Scan for the cell matching the given text and deliver its (x, y) coordinate at center. 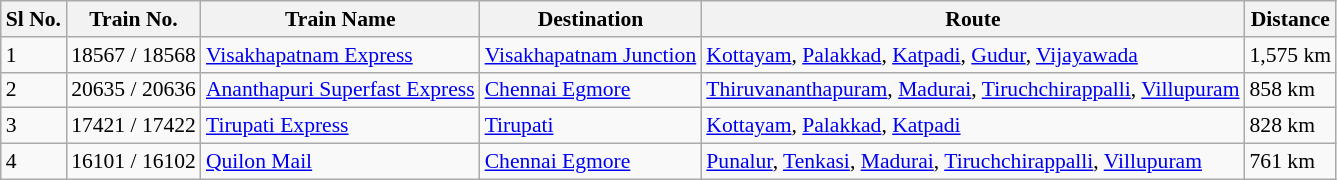
20635 / 20636 (134, 90)
Quilon Mail (340, 162)
18567 / 18568 (134, 55)
16101 / 16102 (134, 162)
Tirupati (591, 126)
858 km (1291, 90)
Thiruvananthapuram, Madurai, Tiruchchirappalli, Villupuram (972, 90)
Visakhapatnam Junction (591, 55)
Kottayam, Palakkad, Katpadi, Gudur, Vijayawada (972, 55)
3 (34, 126)
1,575 km (1291, 55)
2 (34, 90)
Sl No. (34, 19)
Kottayam, Palakkad, Katpadi (972, 126)
761 km (1291, 162)
Destination (591, 19)
828 km (1291, 126)
1 (34, 55)
Tirupati Express (340, 126)
17421 / 17422 (134, 126)
Train No. (134, 19)
Punalur, Tenkasi, Madurai, Tiruchchirappalli, Villupuram (972, 162)
Train Name (340, 19)
Route (972, 19)
4 (34, 162)
Visakhapatnam Express (340, 55)
Ananthapuri Superfast Express (340, 90)
Distance (1291, 19)
